Return (x, y) of the center of cell containing provided text 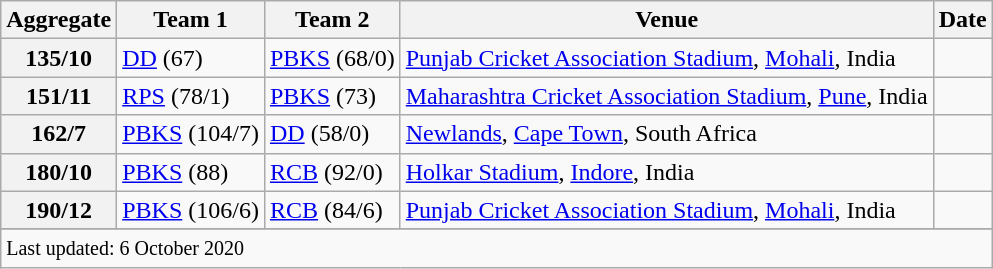
RPS (78/1) (191, 96)
Venue (666, 20)
Maharashtra Cricket Association Stadium, Pune, India (666, 96)
PBKS (106/6) (191, 210)
Newlands, Cape Town, South Africa (666, 134)
Team 2 (332, 20)
DD (58/0) (332, 134)
PBKS (73) (332, 96)
135/10 (59, 58)
DD (67) (191, 58)
PBKS (104/7) (191, 134)
190/12 (59, 210)
Aggregate (59, 20)
Holkar Stadium, Indore, India (666, 172)
RCB (92/0) (332, 172)
Date (962, 20)
PBKS (68/0) (332, 58)
RCB (84/6) (332, 210)
PBKS (88) (191, 172)
162/7 (59, 134)
151/11 (59, 96)
Team 1 (191, 20)
180/10 (59, 172)
Last updated: 6 October 2020 (496, 248)
